Pinpoint the cell where the given text exists, returning its (X, Y) midpoint coordinate. 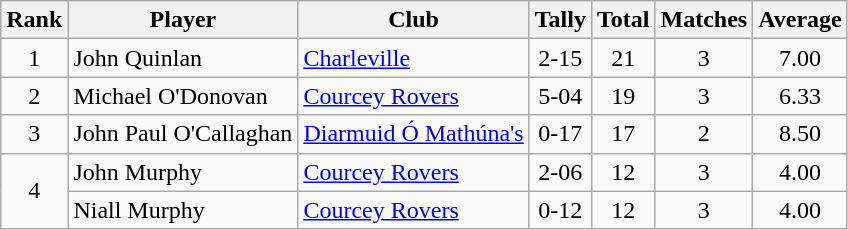
0-12 (560, 210)
0-17 (560, 134)
2-15 (560, 58)
17 (623, 134)
Club (414, 20)
Matches (704, 20)
Charleville (414, 58)
Player (183, 20)
John Murphy (183, 172)
19 (623, 96)
1 (34, 58)
6.33 (800, 96)
21 (623, 58)
Average (800, 20)
2-06 (560, 172)
Michael O'Donovan (183, 96)
8.50 (800, 134)
Total (623, 20)
John Quinlan (183, 58)
John Paul O'Callaghan (183, 134)
Niall Murphy (183, 210)
Rank (34, 20)
Diarmuid Ó Mathúna's (414, 134)
Tally (560, 20)
5-04 (560, 96)
7.00 (800, 58)
4 (34, 191)
